Determine the (X, Y) coordinate at the center of the cell enclosing the given text.  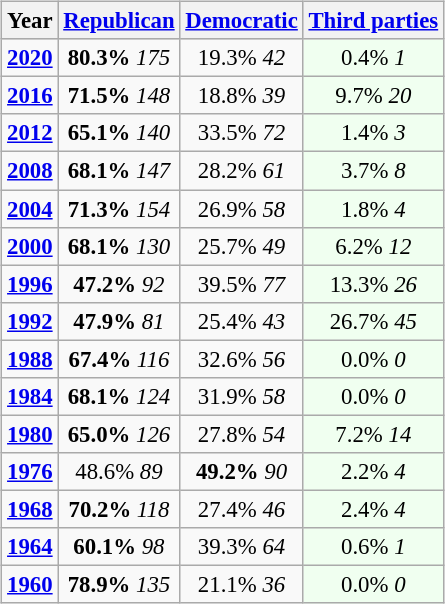
Republican (119, 21)
31.9% 58 (242, 396)
28.2% 61 (242, 171)
49.2% 90 (242, 472)
1968 (30, 509)
65.1% 140 (119, 133)
0.4% 1 (373, 58)
13.3% 26 (373, 284)
68.1% 147 (119, 171)
1980 (30, 434)
80.3% 175 (119, 58)
1988 (30, 359)
2004 (30, 209)
1.4% 3 (373, 133)
2016 (30, 96)
27.8% 54 (242, 434)
71.5% 148 (119, 96)
60.1% 98 (119, 547)
47.2% 92 (119, 284)
Third parties (373, 21)
19.3% 42 (242, 58)
2.2% 4 (373, 472)
18.8% 39 (242, 96)
1984 (30, 396)
33.5% 72 (242, 133)
3.7% 8 (373, 171)
26.9% 58 (242, 209)
68.1% 130 (119, 246)
25.4% 43 (242, 321)
48.6% 89 (119, 472)
2000 (30, 246)
21.1% 36 (242, 584)
9.7% 20 (373, 96)
0.6% 1 (373, 547)
1964 (30, 547)
1976 (30, 472)
47.9% 81 (119, 321)
1996 (30, 284)
32.6% 56 (242, 359)
39.3% 64 (242, 547)
1.8% 4 (373, 209)
78.9% 135 (119, 584)
2020 (30, 58)
1992 (30, 321)
67.4% 116 (119, 359)
Democratic (242, 21)
6.2% 12 (373, 246)
71.3% 154 (119, 209)
2012 (30, 133)
27.4% 46 (242, 509)
70.2% 118 (119, 509)
Year (30, 21)
7.2% 14 (373, 434)
26.7% 45 (373, 321)
2.4% 4 (373, 509)
25.7% 49 (242, 246)
39.5% 77 (242, 284)
1960 (30, 584)
2008 (30, 171)
65.0% 126 (119, 434)
68.1% 124 (119, 396)
